Return (X, Y) of the center of cell containing provided text 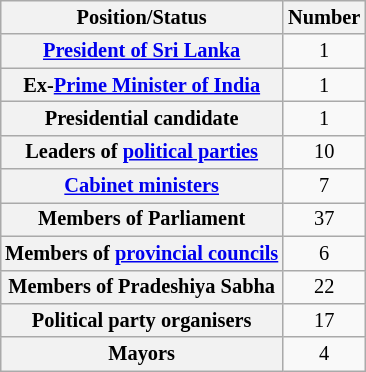
6 (324, 253)
7 (324, 186)
Leaders of political parties (142, 152)
Presidential candidate (142, 119)
17 (324, 321)
Political party organisers (142, 321)
Members of Pradeshiya Sabha (142, 287)
Position/Status (142, 18)
Cabinet ministers (142, 186)
Mayors (142, 354)
Members of Parliament (142, 220)
Ex-Prime Minister of India (142, 85)
37 (324, 220)
22 (324, 287)
Number (324, 18)
Members of provincial councils (142, 253)
4 (324, 354)
10 (324, 152)
President of Sri Lanka (142, 51)
